Capture the cell that displays the provided text and extract its (X, Y) central coordinate. 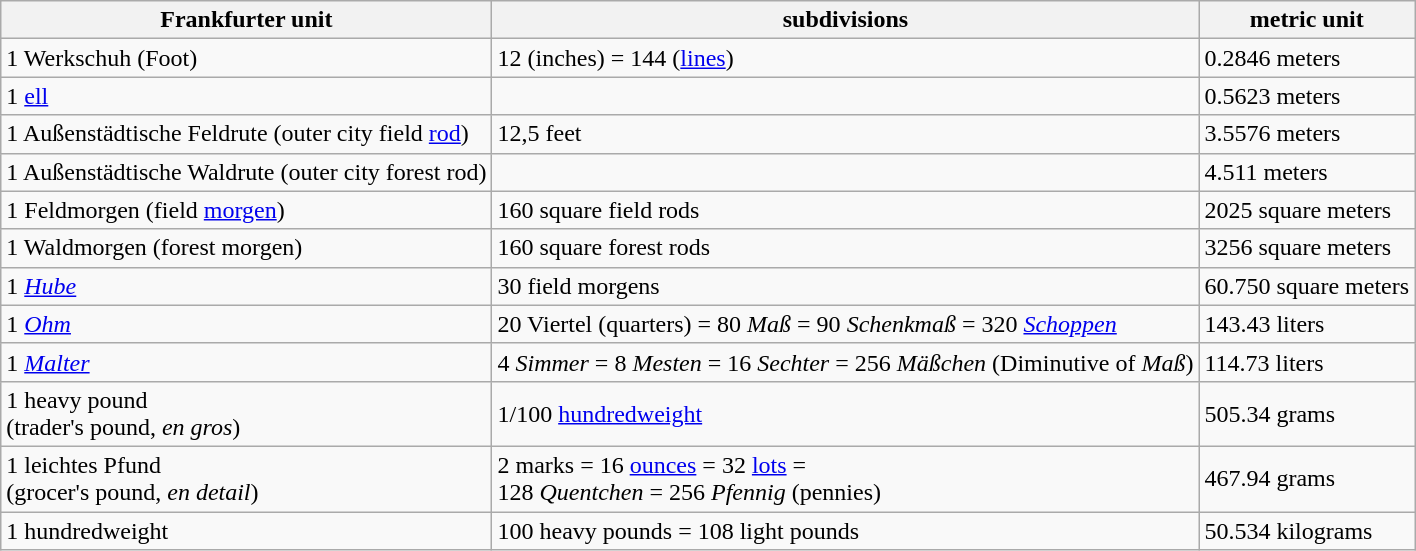
114.73 liters (1307, 362)
505.34 grams (1307, 414)
3.5576 meters (1307, 134)
143.43 liters (1307, 324)
30 field morgens (846, 286)
12,5 feet (846, 134)
subdivisions (846, 20)
1 Feldmorgen (field morgen) (246, 210)
2025 square meters (1307, 210)
467.94 grams (1307, 478)
60.750 square meters (1307, 286)
1 hundredweight (246, 531)
100 heavy pounds = 108 light pounds (846, 531)
1 heavy pound(trader's pound, en gros) (246, 414)
1 Außenstädtische Waldrute (outer city forest rod) (246, 172)
1 Werkschuh (Foot) (246, 58)
0.2846 meters (1307, 58)
1 Außenstädtische Feldrute (outer city field rod) (246, 134)
3256 square meters (1307, 248)
1 Ohm (246, 324)
1 ell (246, 96)
0.5623 meters (1307, 96)
2 marks = 16 ounces = 32 lots = 128 Quentchen = 256 Pfennig (pennies) (846, 478)
1 Malter (246, 362)
1 Hube (246, 286)
12 (inches) = 144 (lines) (846, 58)
160 square forest rods (846, 248)
metric unit (1307, 20)
1 Waldmorgen (forest morgen) (246, 248)
1 leichtes Pfund(grocer's pound, en detail) (246, 478)
Frankfurter unit (246, 20)
4.511 meters (1307, 172)
4 Simmer = 8 Mesten = 16 Sechter = 256 Mäßchen (Diminutive of Maß) (846, 362)
1/100 hundredweight (846, 414)
160 square field rods (846, 210)
50.534 kilograms (1307, 531)
20 Viertel (quarters) = 80 Maß = 90 Schenkmaß = 320 Schoppen (846, 324)
